For the text-containing cell, return its midpoint in [X, Y] coordinate format. 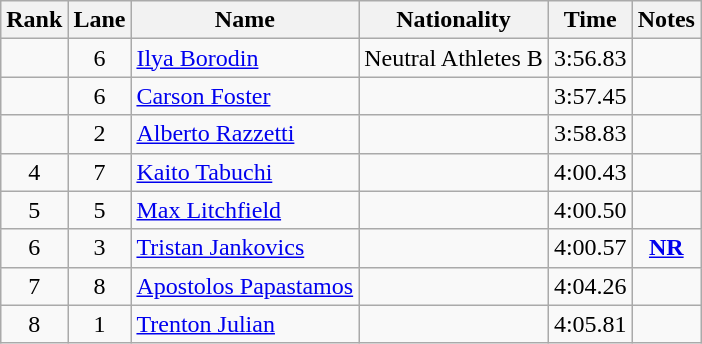
Kaito Tabuchi [245, 172]
3:56.83 [590, 58]
Nationality [454, 20]
Max Litchfield [245, 210]
Neutral Athletes B [454, 58]
Apostolos Papastamos [245, 286]
Notes [666, 20]
Ilya Borodin [245, 58]
4:00.50 [590, 210]
Time [590, 20]
1 [100, 324]
Alberto Razzetti [245, 134]
Carson Foster [245, 96]
4:00.43 [590, 172]
Lane [100, 20]
2 [100, 134]
Name [245, 20]
4:00.57 [590, 248]
Rank [34, 20]
4:04.26 [590, 286]
4 [34, 172]
4:05.81 [590, 324]
3:57.45 [590, 96]
NR [666, 248]
3 [100, 248]
Trenton Julian [245, 324]
3:58.83 [590, 134]
Tristan Jankovics [245, 248]
